Scan for the cell matching the given text and deliver its [x, y] coordinate at center. 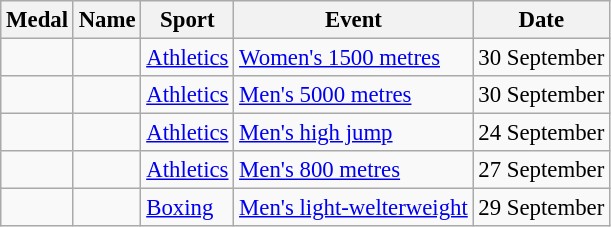
Boxing [188, 208]
Men's light-welterweight [354, 208]
Sport [188, 20]
Men's high jump [354, 133]
Name [107, 20]
Men's 800 metres [354, 170]
Women's 1500 metres [354, 58]
Event [354, 20]
Date [541, 20]
Medal [38, 20]
29 September [541, 208]
24 September [541, 133]
Men's 5000 metres [354, 95]
27 September [541, 170]
